Locate the cell with the specified text and output its [x, y] center coordinate. 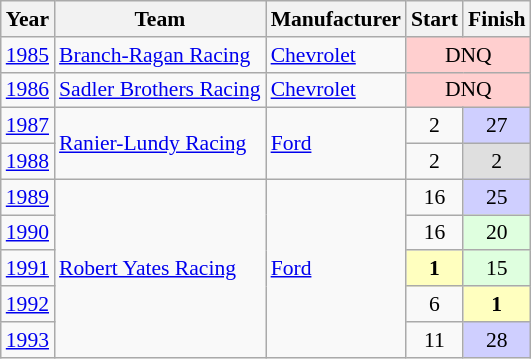
1992 [28, 304]
Manufacturer [336, 19]
20 [497, 233]
1987 [28, 126]
1985 [28, 55]
Finish [497, 19]
Robert Yates Racing [160, 268]
Team [160, 19]
11 [434, 340]
25 [497, 197]
28 [497, 340]
6 [434, 304]
1990 [28, 233]
1991 [28, 269]
27 [497, 126]
Year [28, 19]
15 [497, 269]
Start [434, 19]
Branch-Ragan Racing [160, 55]
1993 [28, 340]
1988 [28, 162]
1989 [28, 197]
Sadler Brothers Racing [160, 90]
1986 [28, 90]
Ranier-Lundy Racing [160, 144]
